Locate the cell with the specified text and output its [x, y] center coordinate. 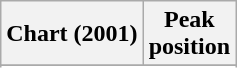
Chart (2001) [72, 34]
Peakposition [189, 34]
